Pinpoint the cell where the given text exists, returning its [x, y] midpoint coordinate. 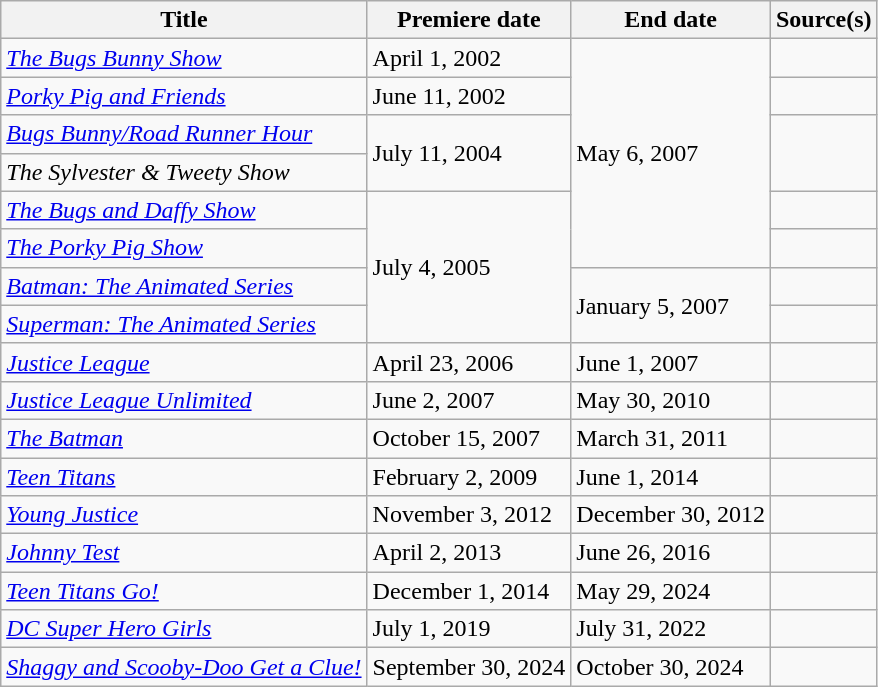
The Bugs and Daffy Show [184, 210]
The Sylvester & Tweety Show [184, 172]
Title [184, 20]
DC Super Hero Girls [184, 629]
December 30, 2012 [671, 515]
February 2, 2009 [469, 477]
June 26, 2016 [671, 553]
July 4, 2005 [469, 267]
May 30, 2010 [671, 400]
Teen Titans Go! [184, 591]
Batman: The Animated Series [184, 286]
December 1, 2014 [469, 591]
June 1, 2014 [671, 477]
June 2, 2007 [469, 400]
May 29, 2024 [671, 591]
Johnny Test [184, 553]
The Porky Pig Show [184, 248]
July 31, 2022 [671, 629]
January 5, 2007 [671, 305]
July 11, 2004 [469, 153]
March 31, 2011 [671, 438]
The Batman [184, 438]
October 15, 2007 [469, 438]
July 1, 2019 [469, 629]
May 6, 2007 [671, 153]
June 11, 2002 [469, 96]
April 23, 2006 [469, 362]
October 30, 2024 [671, 667]
Porky Pig and Friends [184, 96]
April 2, 2013 [469, 553]
Justice League [184, 362]
End date [671, 20]
Shaggy and Scooby-Doo Get a Clue! [184, 667]
Justice League Unlimited [184, 400]
Teen Titans [184, 477]
Superman: The Animated Series [184, 324]
June 1, 2007 [671, 362]
November 3, 2012 [469, 515]
Young Justice [184, 515]
The Bugs Bunny Show [184, 58]
April 1, 2002 [469, 58]
Source(s) [824, 20]
September 30, 2024 [469, 667]
Bugs Bunny/Road Runner Hour [184, 134]
Premiere date [469, 20]
